Find where the given text appears and provide that cell's center as [x, y] coordinate. 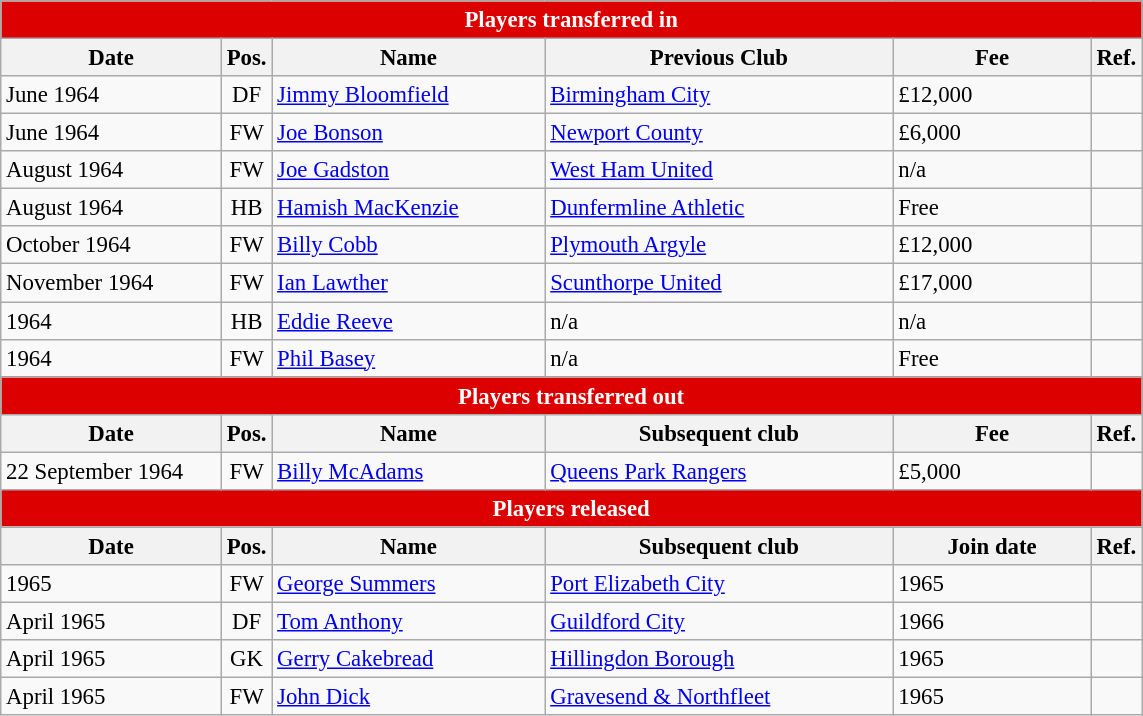
Scunthorpe United [719, 283]
October 1964 [112, 245]
Join date [992, 546]
£17,000 [992, 283]
Players transferred out [572, 396]
November 1964 [112, 283]
22 September 1964 [112, 471]
Billy Cobb [408, 245]
Tom Anthony [408, 621]
Port Elizabeth City [719, 584]
George Summers [408, 584]
Newport County [719, 133]
Eddie Reeve [408, 321]
£6,000 [992, 133]
Players transferred in [572, 20]
Hillingdon Borough [719, 659]
£5,000 [992, 471]
Joe Bonson [408, 133]
Ian Lawther [408, 283]
Previous Club [719, 58]
Hamish MacKenzie [408, 208]
Guildford City [719, 621]
Plymouth Argyle [719, 245]
Joe Gadston [408, 170]
Billy McAdams [408, 471]
Dunfermline Athletic [719, 208]
1966 [992, 621]
Jimmy Bloomfield [408, 95]
Phil Basey [408, 358]
Birmingham City [719, 95]
Gerry Cakebread [408, 659]
Players released [572, 509]
John Dick [408, 697]
Queens Park Rangers [719, 471]
Gravesend & Northfleet [719, 697]
West Ham United [719, 170]
GK [246, 659]
